Determine the [X, Y] coordinate at the center of the cell enclosing the given text.  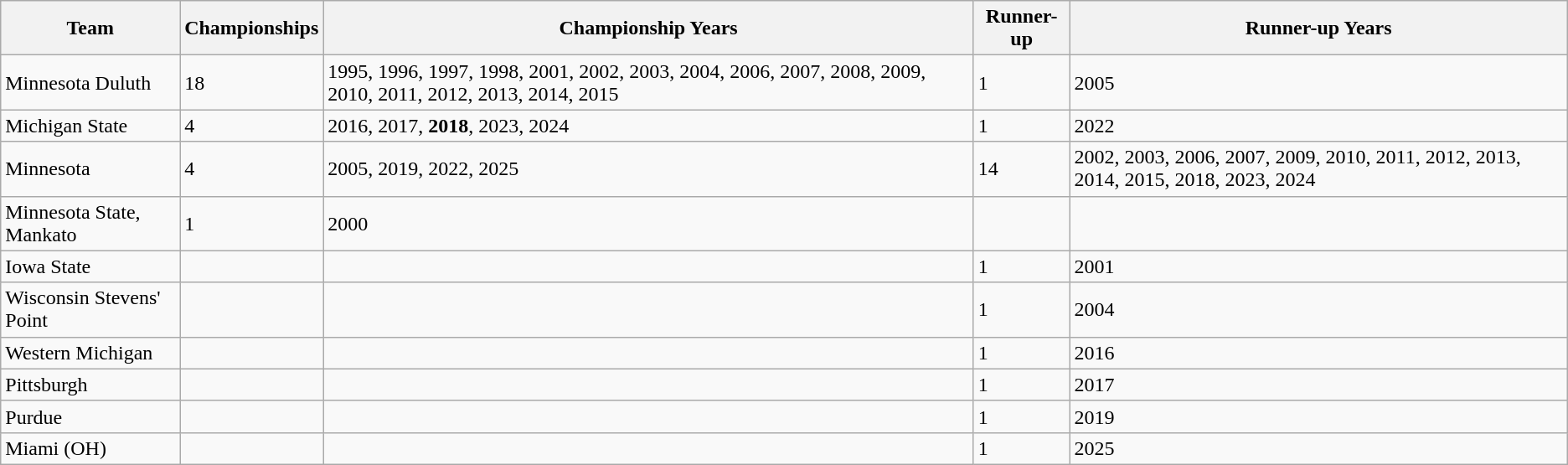
Minnesota [90, 169]
2019 [1318, 416]
Miami (OH) [90, 448]
2022 [1318, 126]
Purdue [90, 416]
1995, 1996, 1997, 1998, 2001, 2002, 2003, 2004, 2006, 2007, 2008, 2009, 2010, 2011, 2012, 2013, 2014, 2015 [648, 82]
Runner-up [1022, 28]
Runner-up Years [1318, 28]
Minnesota State, Mankato [90, 223]
Iowa State [90, 266]
Championship Years [648, 28]
2001 [1318, 266]
Minnesota Duluth [90, 82]
2004 [1318, 310]
18 [251, 82]
Pittsburgh [90, 385]
Team [90, 28]
2025 [1318, 448]
2016, 2017, 2018, 2023, 2024 [648, 126]
14 [1022, 169]
Championships [251, 28]
Western Michigan [90, 353]
2016 [1318, 353]
2005 [1318, 82]
2005, 2019, 2022, 2025 [648, 169]
2000 [648, 223]
Michigan State [90, 126]
Wisconsin Stevens' Point [90, 310]
2002, 2003, 2006, 2007, 2009, 2010, 2011, 2012, 2013, 2014, 2015, 2018, 2023, 2024 [1318, 169]
2017 [1318, 385]
